Return (X, Y) of the center of cell containing provided text 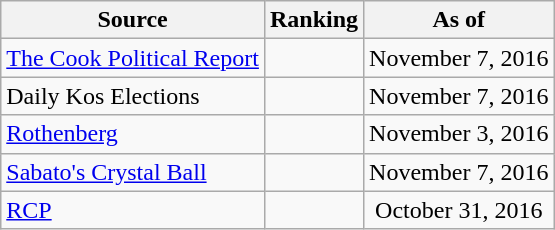
Source (133, 20)
Ranking (314, 20)
RCP (133, 210)
Daily Kos Elections (133, 96)
Rothenberg (133, 134)
Sabato's Crystal Ball (133, 172)
The Cook Political Report (133, 58)
As of (459, 20)
October 31, 2016 (459, 210)
November 3, 2016 (459, 134)
